Pinpoint the cell where the given text exists, returning its [x, y] midpoint coordinate. 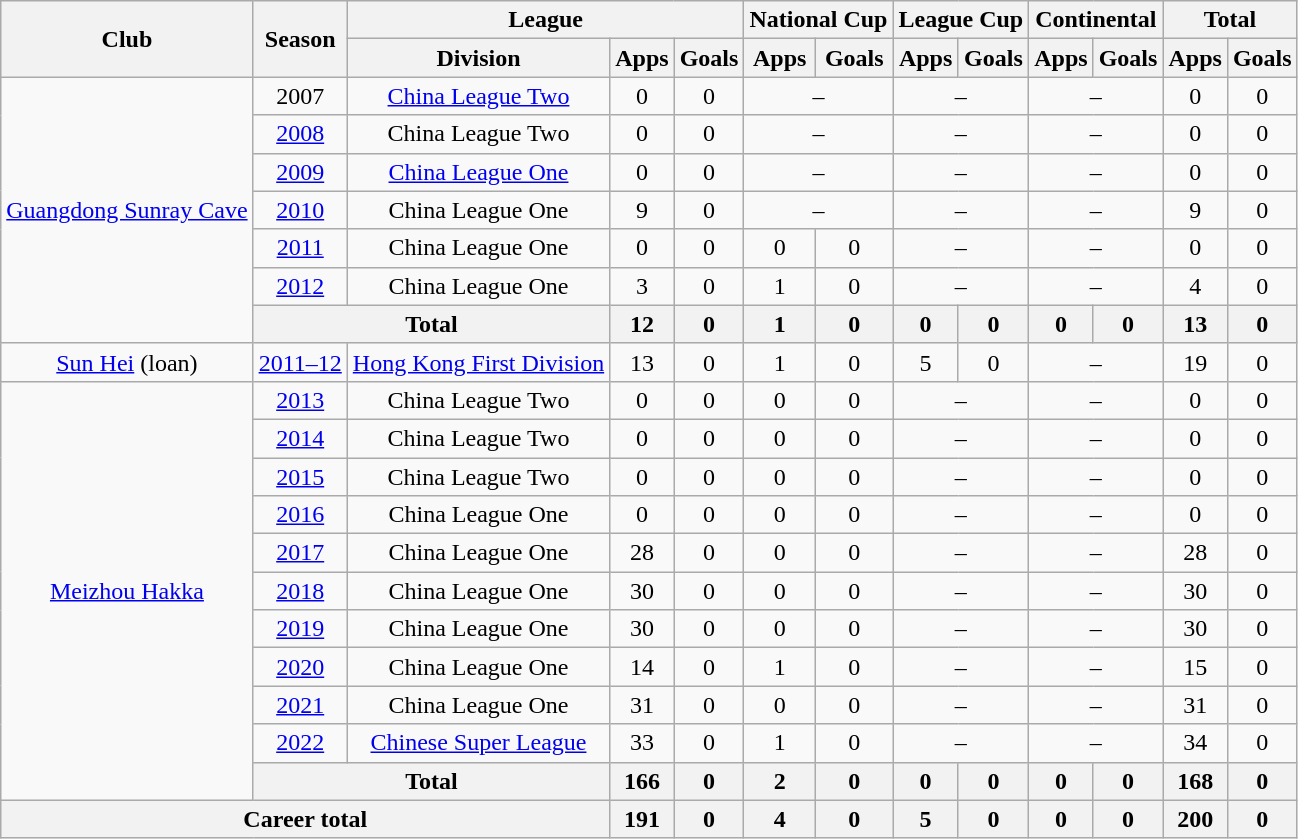
2009 [300, 172]
Hong Kong First Division [478, 362]
2021 [300, 705]
166 [642, 781]
Division [478, 58]
Season [300, 39]
2020 [300, 667]
2022 [300, 743]
19 [1195, 362]
Continental [1096, 20]
14 [642, 667]
National Cup [818, 20]
34 [1195, 743]
3 [642, 286]
2016 [300, 515]
2008 [300, 134]
2011–12 [300, 362]
2012 [300, 286]
Club [127, 39]
2 [780, 781]
Career total [306, 819]
2010 [300, 210]
Sun Hei (loan) [127, 362]
12 [642, 324]
Guangdong Sunray Cave [127, 210]
2019 [300, 629]
168 [1195, 781]
2015 [300, 477]
33 [642, 743]
2011 [300, 248]
2018 [300, 591]
2017 [300, 553]
2013 [300, 400]
League [546, 20]
Meizhou Hakka [127, 590]
2007 [300, 96]
2014 [300, 438]
League Cup [961, 20]
200 [1195, 819]
191 [642, 819]
15 [1195, 667]
Chinese Super League [478, 743]
